Capture the cell that displays the provided text and extract its [x, y] central coordinate. 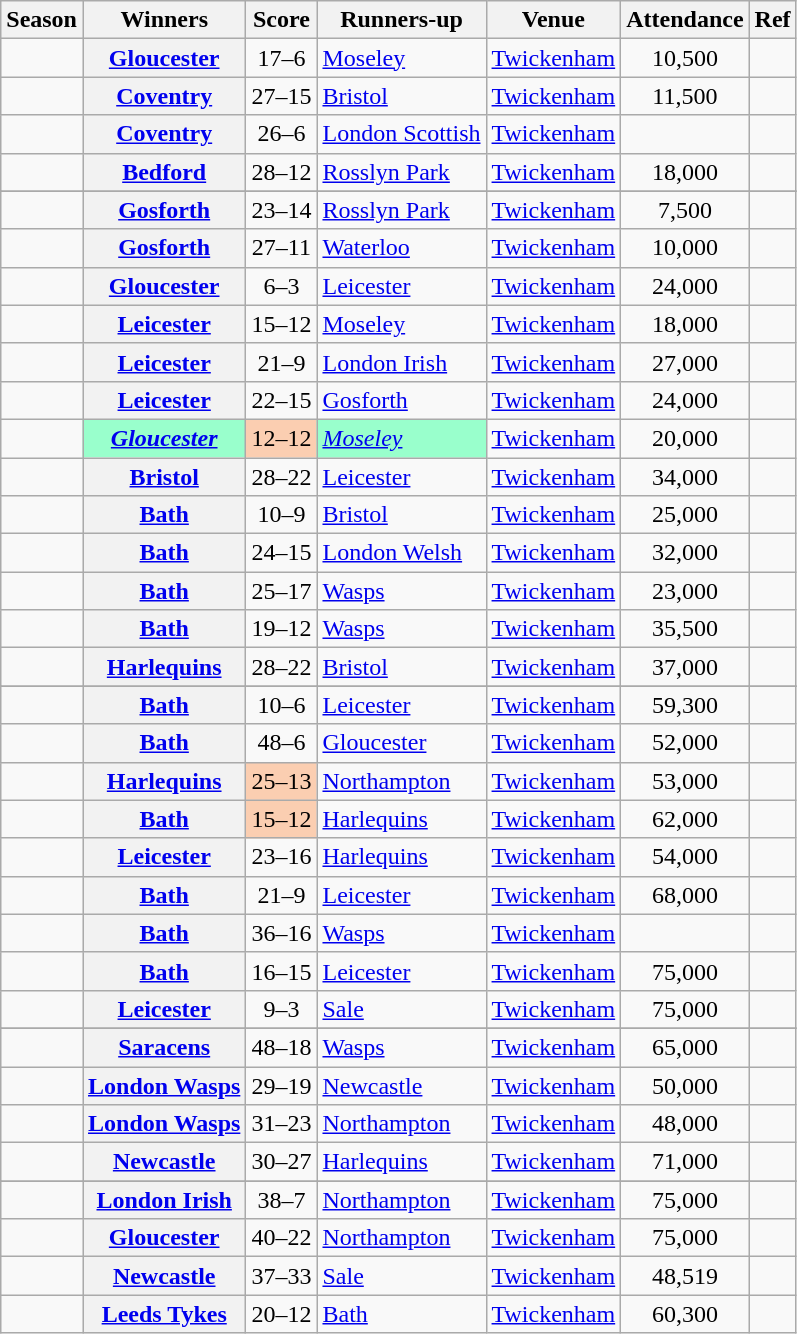
Season [42, 20]
22–15 [282, 400]
48,519 [685, 1276]
65,000 [685, 1047]
20,000 [685, 438]
52,000 [685, 743]
10,000 [685, 248]
53,000 [685, 781]
71,000 [685, 1162]
54,000 [685, 857]
28–12 [282, 172]
Runners-up [402, 20]
11,500 [685, 96]
27–15 [282, 96]
Leeds Tykes [164, 1314]
Attendance [685, 20]
27,000 [685, 362]
35,500 [685, 629]
29–19 [282, 1085]
37,000 [685, 667]
38–7 [282, 1200]
10–9 [282, 515]
27–11 [282, 248]
68,000 [685, 895]
17–6 [282, 58]
24–15 [282, 553]
23,000 [685, 591]
30–27 [282, 1162]
7,500 [685, 210]
25,000 [685, 515]
31–23 [282, 1124]
Winners [164, 20]
16–15 [282, 971]
23–14 [282, 210]
26–6 [282, 134]
48–6 [282, 743]
59,300 [685, 705]
48–18 [282, 1047]
9–3 [282, 1009]
50,000 [685, 1085]
10,500 [685, 58]
48,000 [685, 1124]
32,000 [685, 553]
Bedford [164, 172]
12–12 [282, 438]
Saracens [164, 1047]
40–22 [282, 1238]
25–17 [282, 591]
37–33 [282, 1276]
25–13 [282, 781]
62,000 [685, 819]
60,300 [685, 1314]
London Scottish [402, 134]
Ref [772, 20]
10–6 [282, 705]
London Welsh [402, 553]
19–12 [282, 629]
6–3 [282, 286]
20–12 [282, 1314]
34,000 [685, 477]
23–16 [282, 857]
Venue [554, 20]
Waterloo [402, 248]
36–16 [282, 933]
Score [282, 20]
